Return the (X, Y) coordinate for the center point of the cell that contains the specified text.  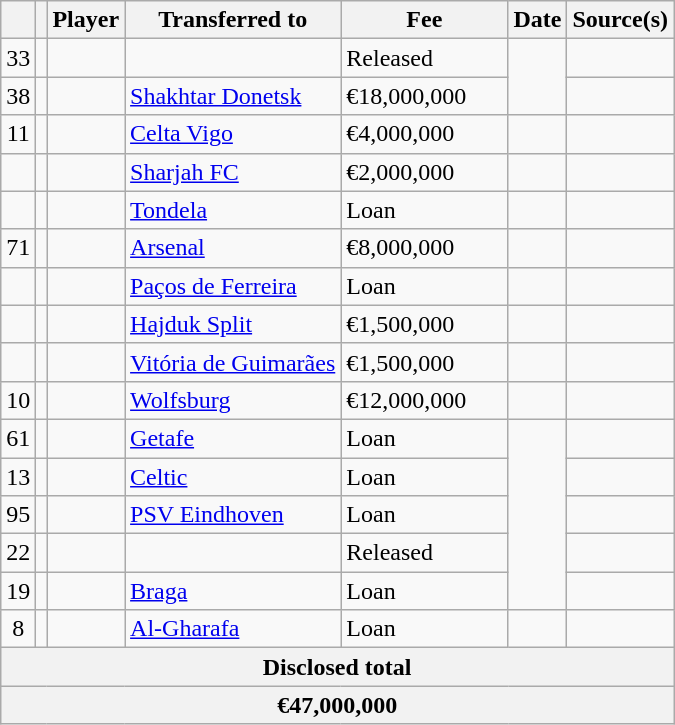
€47,000,000 (338, 705)
Transferred to (233, 20)
€4,000,000 (424, 134)
Tondela (233, 210)
€2,000,000 (424, 172)
Hajduk Split (233, 324)
Wolfsburg (233, 400)
PSV Eindhoven (233, 515)
Celta Vigo (233, 134)
11 (18, 134)
10 (18, 400)
13 (18, 477)
Player (86, 20)
Braga (233, 591)
61 (18, 438)
33 (18, 58)
€12,000,000 (424, 400)
Date (538, 20)
Getafe (233, 438)
Al-Gharafa (233, 629)
€18,000,000 (424, 96)
19 (18, 591)
Vitória de Guimarães (233, 362)
Shakhtar Donetsk (233, 96)
Paços de Ferreira (233, 286)
Disclosed total (338, 667)
22 (18, 553)
Fee (424, 20)
38 (18, 96)
8 (18, 629)
Arsenal (233, 248)
95 (18, 515)
Source(s) (620, 20)
71 (18, 248)
Celtic (233, 477)
€8,000,000 (424, 248)
Sharjah FC (233, 172)
